Return (X, Y) of the center of cell containing provided text 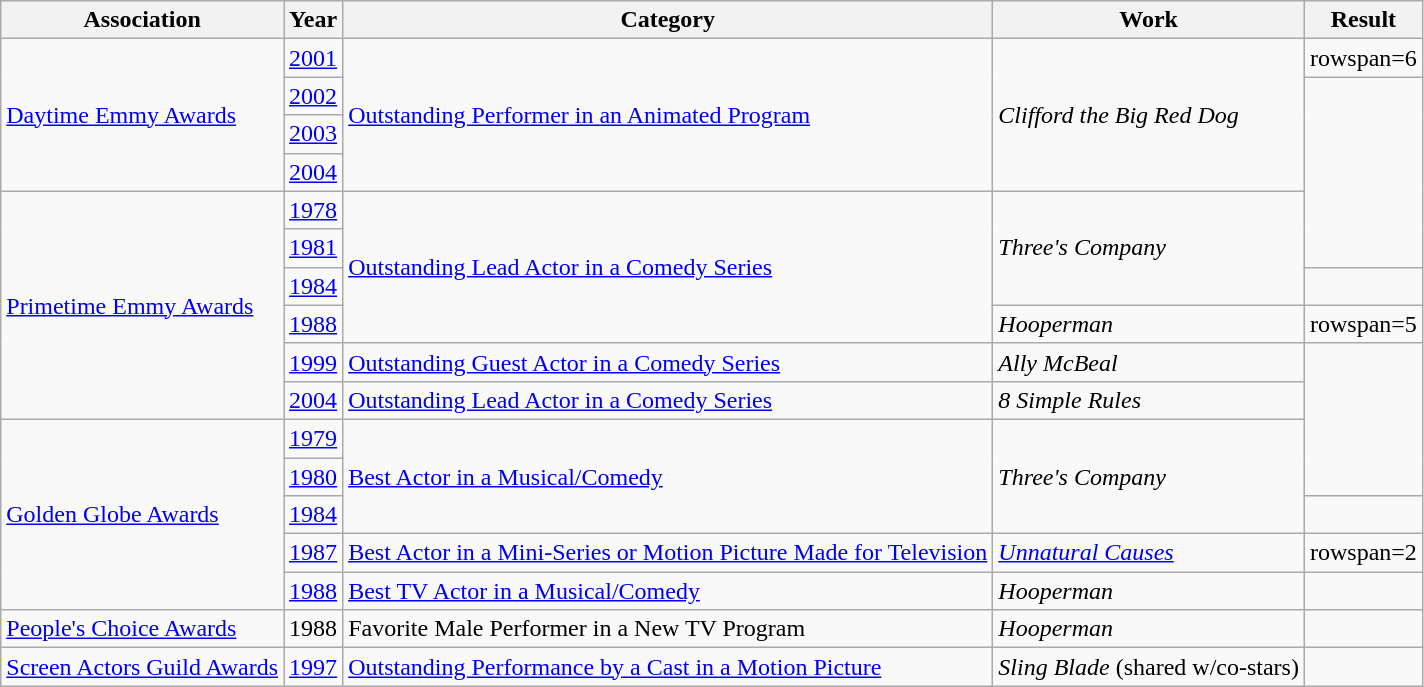
Best Actor in a Musical/Comedy (668, 476)
People's Choice Awards (142, 629)
rowspan=5 (1363, 324)
Clifford the Big Red Dog (1149, 115)
Year (314, 20)
rowspan=6 (1363, 58)
Outstanding Performer in an Animated Program (668, 115)
rowspan=2 (1363, 553)
1999 (314, 362)
Outstanding Guest Actor in a Comedy Series (668, 362)
1987 (314, 553)
Ally McBeal (1149, 362)
1997 (314, 667)
Best Actor in a Mini-Series or Motion Picture Made for Television (668, 553)
Unnatural Causes (1149, 553)
Work (1149, 20)
1979 (314, 438)
Result (1363, 20)
Association (142, 20)
Best TV Actor in a Musical/Comedy (668, 591)
Golden Globe Awards (142, 514)
Sling Blade (shared w/co-stars) (1149, 667)
Daytime Emmy Awards (142, 115)
Primetime Emmy Awards (142, 305)
Favorite Male Performer in a New TV Program (668, 629)
Outstanding Performance by a Cast in a Motion Picture (668, 667)
2003 (314, 134)
1981 (314, 248)
2001 (314, 58)
Screen Actors Guild Awards (142, 667)
1980 (314, 477)
Category (668, 20)
2002 (314, 96)
1978 (314, 210)
8 Simple Rules (1149, 400)
